Return the [X, Y] coordinate for the center point of the cell that contains the specified text.  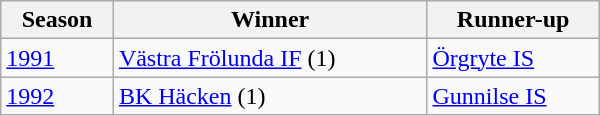
Season [58, 20]
BK Häcken (1) [270, 96]
Gunnilse IS [513, 96]
Runner-up [513, 20]
Örgryte IS [513, 58]
Winner [270, 20]
1992 [58, 96]
Västra Frölunda IF (1) [270, 58]
1991 [58, 58]
